For the text-containing cell, return its midpoint in (x, y) coordinate format. 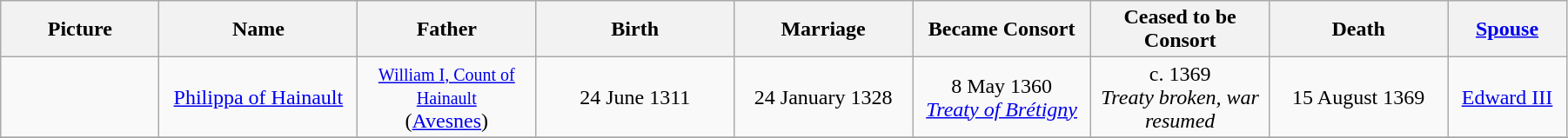
Name (258, 30)
William I, Count of Hainault (Avesnes) (447, 97)
Edward III (1507, 97)
8 May 1360Treaty of Brétigny (1002, 97)
24 June 1311 (635, 97)
Ceased to be Consort (1180, 30)
15 August 1369 (1359, 97)
Spouse (1507, 30)
c. 1369Treaty broken, war resumed (1180, 97)
Picture (80, 30)
Father (447, 30)
Death (1359, 30)
Marriage (823, 30)
Became Consort (1002, 30)
24 January 1328 (823, 97)
Birth (635, 30)
Philippa of Hainault (258, 97)
